Search for the cell housing the specified text and yield its [x, y] center coordinate. 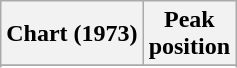
Peakposition [189, 34]
Chart (1973) [72, 34]
